Determine the [X, Y] coordinate at the center of the cell enclosing the given text.  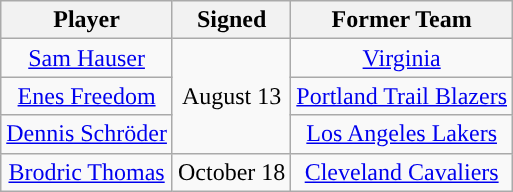
October 18 [231, 172]
Portland Trail Blazers [402, 96]
Dennis Schröder [87, 134]
Cleveland Cavaliers [402, 172]
August 13 [231, 96]
Former Team [402, 20]
Virginia [402, 58]
Player [87, 20]
Sam Hauser [87, 58]
Brodric Thomas [87, 172]
Enes Freedom [87, 96]
Los Angeles Lakers [402, 134]
Signed [231, 20]
